Capture the cell that displays the provided text and extract its (x, y) central coordinate. 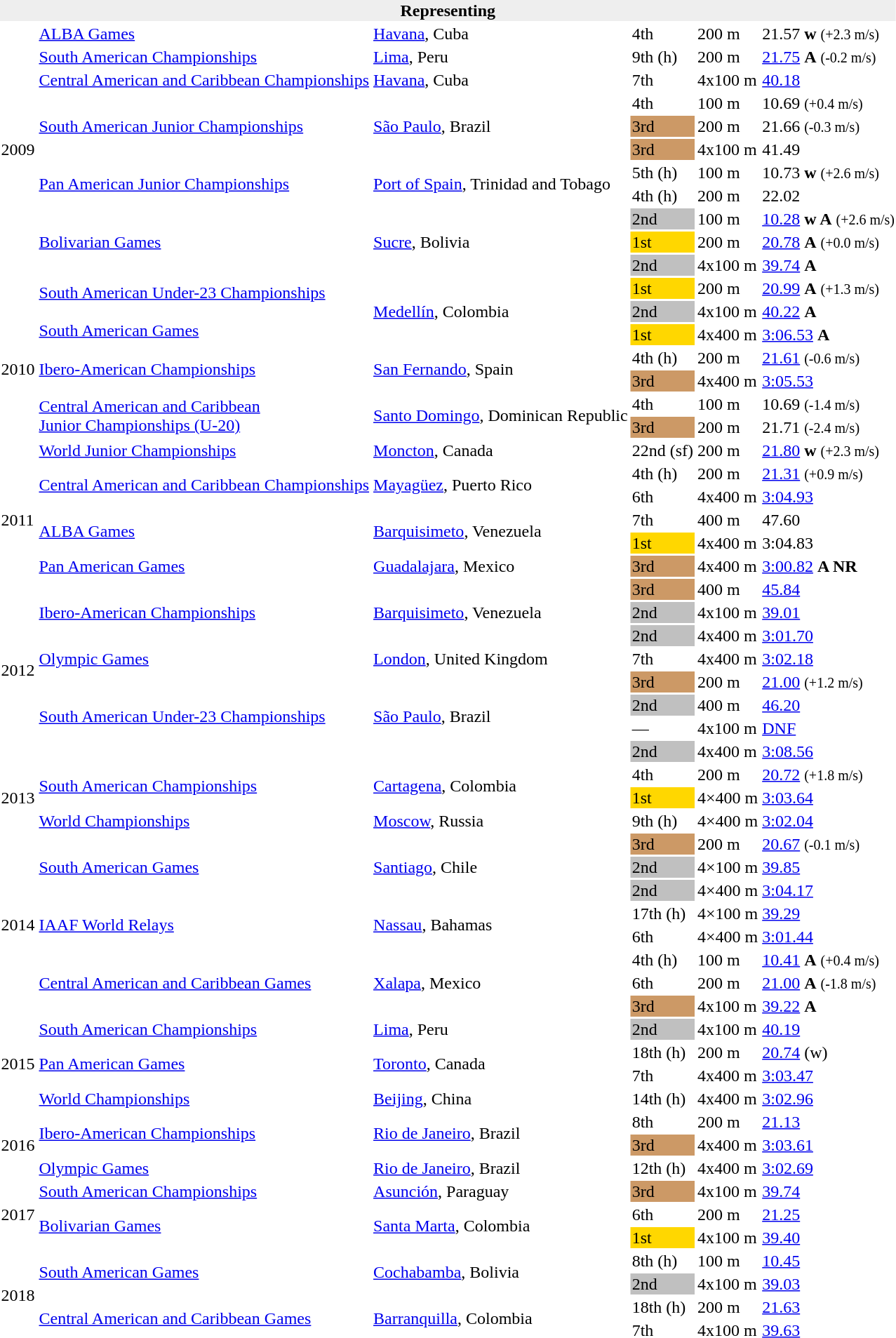
DNF (829, 728)
3:02.96 (829, 1099)
3:02.04 (829, 821)
3:02.18 (829, 659)
Cochabamba, Bolivia (501, 1273)
21.63 (829, 1307)
2011 (18, 520)
39.03 (829, 1284)
21.66 (-0.3 m/s) (829, 126)
39.40 (829, 1238)
17th (h) (662, 914)
40.18 (829, 80)
3:04.93 (829, 497)
10.41 A (+0.4 m/s) (829, 960)
21.00 A (-1.8 m/s) (829, 983)
41.49 (829, 149)
21.75 A (-0.2 m/s) (829, 57)
40.19 (829, 1029)
Santo Domingo, Dominican Republic (501, 415)
3:04.83 (829, 543)
39.29 (829, 914)
2013 (18, 798)
3:04.17 (829, 890)
21.80 w (+2.3 m/s) (829, 450)
10.69 (-1.4 m/s) (829, 404)
10.28 w A (+2.6 m/s) (829, 219)
3:02.69 (829, 1168)
21.13 (829, 1122)
10.45 (829, 1261)
39.85 (829, 867)
21.57 w (+2.3 m/s) (829, 34)
Asunción, Paraguay (501, 1191)
20.74 (w) (829, 1052)
5th (h) (662, 173)
World Junior Championships (204, 450)
8th (662, 1122)
47.60 (829, 520)
40.22 A (829, 312)
45.84 (829, 589)
Representing (448, 11)
39.22 A (829, 1006)
21.71 (-2.4 m/s) (829, 427)
2009 (18, 149)
South American Under-23 ChampionshipsSouth American Games (204, 312)
3:08.56 (829, 751)
2017 (18, 1215)
Guadalajara, Mexico (501, 566)
2010 (18, 369)
London, United Kingdom (501, 659)
3:05.53 (829, 381)
3:01.70 (829, 636)
8th (h) (662, 1261)
IAAF World Relays (204, 925)
Toronto, Canada (501, 1064)
20.72 (+1.8 m/s) (829, 775)
Moncton, Canada (501, 450)
22nd (sf) (662, 450)
12th (h) (662, 1168)
39.74 A (829, 265)
39.01 (829, 613)
3:03.64 (829, 798)
2016 (18, 1145)
2012 (18, 671)
2015 (18, 1064)
22.02 (829, 196)
20.78 A (+0.0 m/s) (829, 242)
Nassau, Bahamas (501, 925)
Pan American Junior Championships (204, 184)
10.69 (+0.4 m/s) (829, 103)
Moscow, Russia (501, 821)
3:00.82 A NR (829, 566)
San Fernando, Spain (501, 369)
21.31 (+0.9 m/s) (829, 474)
South American Junior Championships (204, 126)
Medellín, Colombia (501, 312)
Central American and CaribbeanJunior Championships (U-20) (204, 415)
39.74 (829, 1191)
21.61 (-0.6 m/s) (829, 358)
46.20 (829, 705)
Port of Spain, Trinidad and Tobago (501, 184)
South American Under-23 Championships (204, 717)
3:03.61 (829, 1145)
3:03.47 (829, 1076)
Santiago, Chile (501, 867)
Beijing, China (501, 1099)
21.00 (+1.2 m/s) (829, 682)
14th (h) (662, 1099)
Santa Marta, Colombia (501, 1226)
— (662, 728)
Xalapa, Mexico (501, 983)
Sucre, Bolivia (501, 242)
Central American and Caribbean Games (204, 983)
20.67 (-0.1 m/s) (829, 844)
3:01.44 (829, 937)
Cartagena, Colombia (501, 786)
21.25 (829, 1215)
Mayagüez, Puerto Rico (501, 486)
10.73 w (+2.6 m/s) (829, 173)
20.99 A (+1.3 m/s) (829, 288)
2014 (18, 925)
3:06.53 A (829, 335)
